Extract the (x, y) coordinate from the center of the cell holding the provided text.  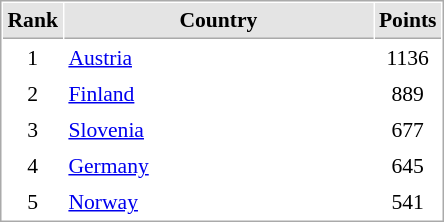
541 (408, 201)
Norway (218, 201)
889 (408, 93)
Finland (218, 93)
Country (218, 21)
3 (32, 129)
677 (408, 129)
4 (32, 165)
Slovenia (218, 129)
Germany (218, 165)
Points (408, 21)
645 (408, 165)
5 (32, 201)
Austria (218, 57)
Rank (32, 21)
2 (32, 93)
1136 (408, 57)
1 (32, 57)
